Output the (X, Y) coordinate of the center of the cell containing the given text.  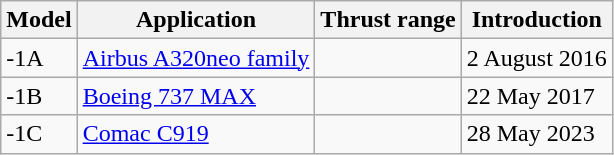
-1B (39, 96)
2 August 2016 (536, 58)
-1C (39, 134)
Model (39, 20)
-1A (39, 58)
22 May 2017 (536, 96)
28 May 2023 (536, 134)
Thrust range (388, 20)
Comac C919 (196, 134)
Airbus A320neo family (196, 58)
Boeing 737 MAX (196, 96)
Introduction (536, 20)
Application (196, 20)
